Capture the cell that displays the provided text and extract its (X, Y) central coordinate. 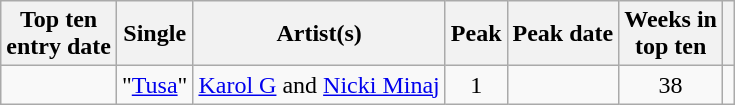
Artist(s) (319, 34)
Karol G and Nicki Minaj (319, 85)
"Tusa" (154, 85)
Single (154, 34)
38 (671, 85)
Weeks intop ten (671, 34)
Peak date (563, 34)
Top tenentry date (59, 34)
1 (476, 85)
Peak (476, 34)
